Capture the cell that displays the provided text and extract its [x, y] central coordinate. 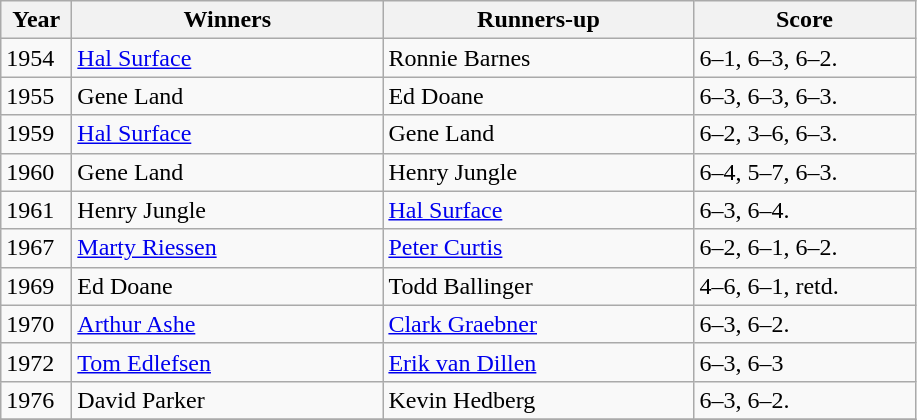
Peter Curtis [538, 248]
6–1, 6–3, 6–2. [804, 58]
6–3, 6–3, 6–3. [804, 96]
Clark Graebner [538, 324]
Winners [228, 20]
1960 [36, 172]
1969 [36, 286]
1967 [36, 248]
6–2, 6–1, 6–2. [804, 248]
1955 [36, 96]
Tom Edlefsen [228, 362]
1970 [36, 324]
6–4, 5–7, 6–3. [804, 172]
Arthur Ashe [228, 324]
Runners-up [538, 20]
6–3, 6–4. [804, 210]
David Parker [228, 400]
Year [36, 20]
1959 [36, 134]
6–2, 3–6, 6–3. [804, 134]
Kevin Hedberg [538, 400]
1961 [36, 210]
6–3, 6–3 [804, 362]
4–6, 6–1, retd. [804, 286]
1954 [36, 58]
1976 [36, 400]
Todd Ballinger [538, 286]
Score [804, 20]
Marty Riessen [228, 248]
Erik van Dillen [538, 362]
1972 [36, 362]
Ronnie Barnes [538, 58]
